Locate the cell with the specified text and output its (x, y) center coordinate. 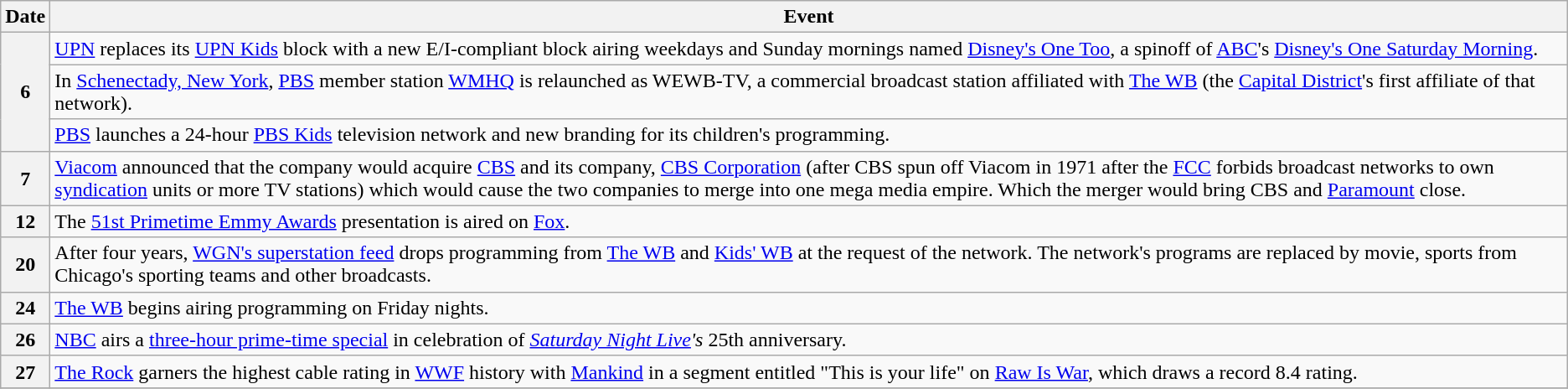
20 (25, 265)
PBS launches a 24-hour PBS Kids television network and new branding for its children's programming. (809, 135)
26 (25, 340)
NBC airs a three-hour prime-time special in celebration of Saturday Night Live's 25th anniversary. (809, 340)
The WB begins airing programming on Friday nights. (809, 308)
27 (25, 371)
7 (25, 178)
Event (809, 17)
24 (25, 308)
The 51st Primetime Emmy Awards presentation is aired on Fox. (809, 221)
6 (25, 92)
12 (25, 221)
Date (25, 17)
